Extract the [X, Y] coordinate from the center of the cell holding the provided text.  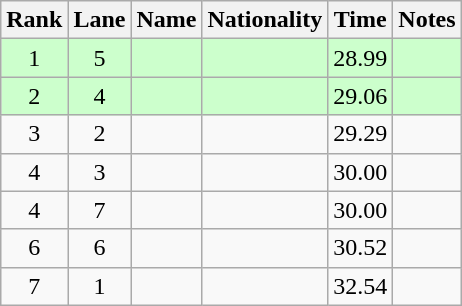
5 [100, 58]
32.54 [360, 286]
Rank [34, 20]
28.99 [360, 58]
Notes [427, 20]
29.29 [360, 134]
Time [360, 20]
Nationality [265, 20]
30.52 [360, 248]
Lane [100, 20]
Name [166, 20]
29.06 [360, 96]
